From the cell containing the given text, extract its center point as [X, Y] coordinate. 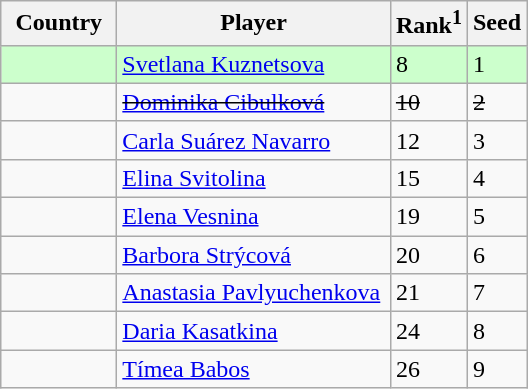
5 [496, 217]
3 [496, 140]
1 [496, 64]
6 [496, 255]
10 [428, 102]
Dominika Cibulková [254, 102]
Tímea Babos [254, 369]
Rank1 [428, 24]
7 [496, 293]
26 [428, 369]
24 [428, 331]
Daria Kasatkina [254, 331]
12 [428, 140]
4 [496, 178]
Elena Vesnina [254, 217]
Barbora Strýcová [254, 255]
Seed [496, 24]
20 [428, 255]
Country [59, 24]
19 [428, 217]
Elina Svitolina [254, 178]
Carla Suárez Navarro [254, 140]
Svetlana Kuznetsova [254, 64]
9 [496, 369]
Player [254, 24]
Anastasia Pavlyuchenkova [254, 293]
2 [496, 102]
15 [428, 178]
21 [428, 293]
